Provide the [x, y] coordinate of the cell's center where the given text is located.  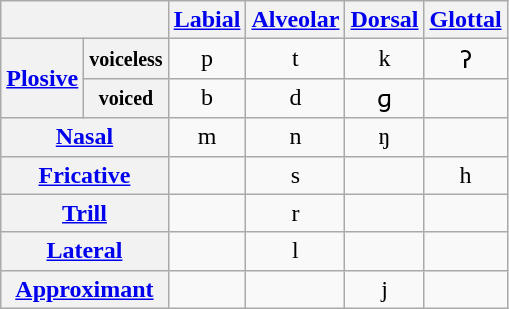
Glottal [466, 20]
Alveolar [296, 20]
d [296, 98]
r [296, 213]
voiced [126, 98]
Nasal [84, 137]
voiceless [126, 59]
p [207, 59]
l [296, 251]
Labial [207, 20]
Dorsal [384, 20]
k [384, 59]
s [296, 175]
t [296, 59]
Fricative [84, 175]
Plosive [42, 78]
ŋ [384, 137]
Trill [84, 213]
m [207, 137]
b [207, 98]
ɡ [384, 98]
j [384, 289]
ʔ [466, 59]
h [466, 175]
n [296, 137]
Approximant [84, 289]
Lateral [84, 251]
